Extract the (x, y) coordinate from the center of the cell holding the provided text.  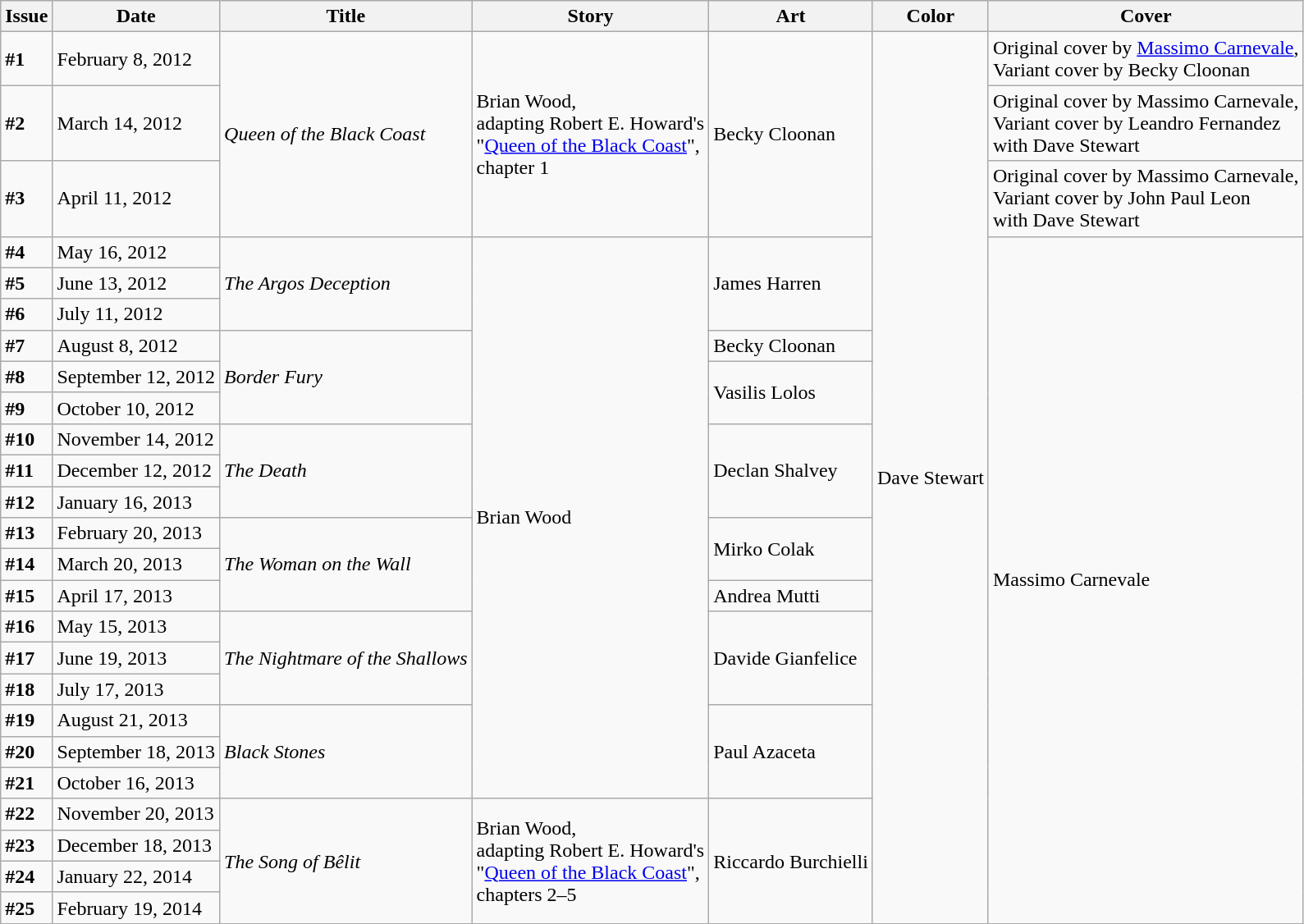
April 17, 2013 (136, 596)
#19 (26, 720)
Original cover by Massimo Carnevale,Variant cover by Leandro Fernandezwith Dave Stewart (1146, 123)
The Woman on the Wall (346, 565)
July 17, 2013 (136, 689)
September 12, 2012 (136, 377)
August 21, 2013 (136, 720)
Date (136, 16)
Brian Wood,adapting Robert E. Howard's"Queen of the Black Coast", chapters 2–5 (591, 861)
#16 (26, 627)
May 15, 2013 (136, 627)
June 13, 2012 (136, 283)
#18 (26, 689)
May 16, 2012 (136, 252)
#17 (26, 658)
December 18, 2013 (136, 845)
Davide Gianfelice (791, 658)
#9 (26, 408)
Border Fury (346, 377)
June 19, 2013 (136, 658)
Brian Wood,adapting Robert E. Howard's"Queen of the Black Coast", chapter 1 (591, 135)
Dave Stewart (931, 478)
Brian Wood (591, 517)
Original cover by Massimo Carnevale,Variant cover by John Paul Leonwith Dave Stewart (1146, 199)
October 10, 2012 (136, 408)
March 14, 2012 (136, 123)
#7 (26, 345)
#3 (26, 199)
Declan Shalvey (791, 470)
#2 (26, 123)
The Argos Deception (346, 283)
#15 (26, 596)
Issue (26, 16)
Art (791, 16)
December 12, 2012 (136, 470)
August 8, 2012 (136, 345)
#10 (26, 439)
#25 (26, 908)
Vasilis Lolos (791, 392)
#12 (26, 501)
#24 (26, 876)
November 20, 2013 (136, 814)
February 19, 2014 (136, 908)
September 18, 2013 (136, 752)
Riccardo Burchielli (791, 861)
#11 (26, 470)
The Nightmare of the Shallows (346, 658)
The Song of Bêlit (346, 861)
#14 (26, 565)
Color (931, 16)
February 20, 2013 (136, 533)
The Death (346, 470)
Paul Azaceta (791, 752)
April 11, 2012 (136, 199)
Title (346, 16)
Mirko Colak (791, 549)
Story (591, 16)
March 20, 2013 (136, 565)
Original cover by Massimo Carnevale,Variant cover by Becky Cloonan (1146, 59)
#5 (26, 283)
July 11, 2012 (136, 314)
Andrea Mutti (791, 596)
Massimo Carnevale (1146, 579)
#20 (26, 752)
#4 (26, 252)
Queen of the Black Coast (346, 135)
#6 (26, 314)
Black Stones (346, 752)
#1 (26, 59)
#21 (26, 783)
January 22, 2014 (136, 876)
#22 (26, 814)
James Harren (791, 283)
Cover (1146, 16)
October 16, 2013 (136, 783)
#23 (26, 845)
January 16, 2013 (136, 501)
#13 (26, 533)
#8 (26, 377)
November 14, 2012 (136, 439)
February 8, 2012 (136, 59)
